Locate the cell with the specified text and output its [x, y] center coordinate. 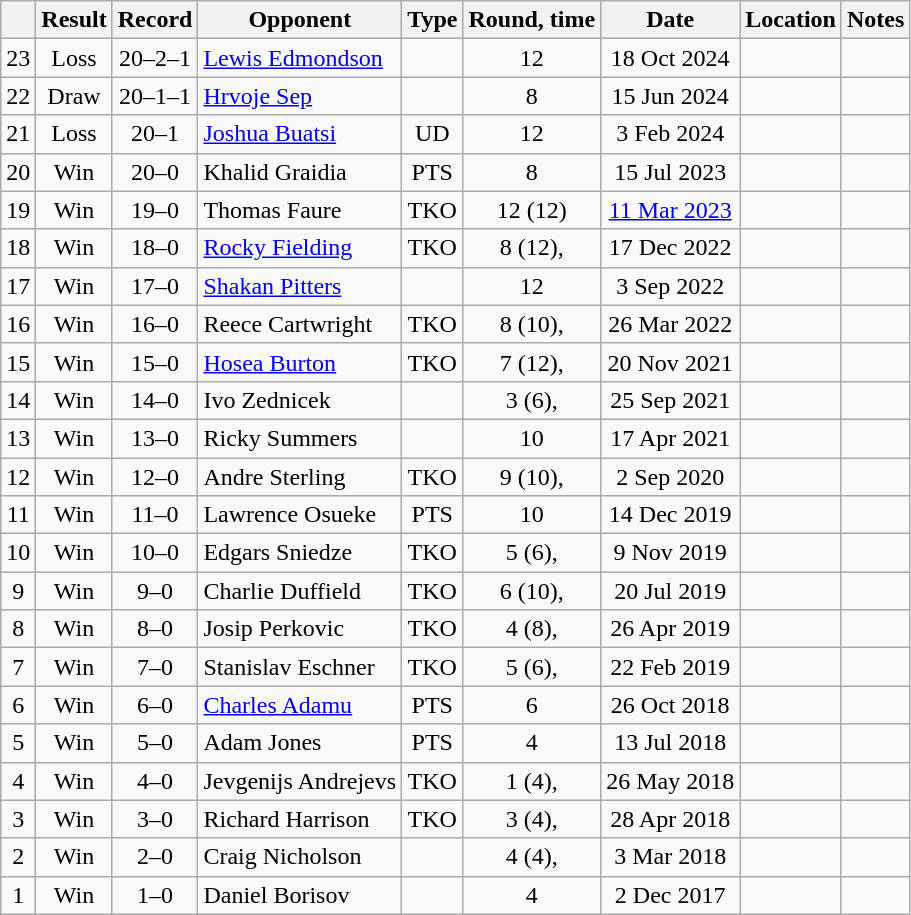
26 Apr 2019 [670, 629]
3 Mar 2018 [670, 857]
19–0 [155, 210]
14–0 [155, 400]
16–0 [155, 324]
28 Apr 2018 [670, 819]
Date [670, 20]
15–0 [155, 362]
3 Sep 2022 [670, 286]
18 Oct 2024 [670, 58]
3 Feb 2024 [670, 134]
13 Jul 2018 [670, 743]
15 Jun 2024 [670, 96]
3 [18, 819]
19 [18, 210]
9 Nov 2019 [670, 553]
5 [18, 743]
5–0 [155, 743]
26 May 2018 [670, 781]
Type [432, 20]
3–0 [155, 819]
11 Mar 2023 [670, 210]
20 Jul 2019 [670, 591]
Ricky Summers [300, 438]
13 [18, 438]
9–0 [155, 591]
7 (12), [532, 362]
17 [18, 286]
Round, time [532, 20]
25 Sep 2021 [670, 400]
Andre Sterling [300, 477]
8 (10), [532, 324]
Result [74, 20]
Josip Perkovic [300, 629]
2–0 [155, 857]
3 (6), [532, 400]
13–0 [155, 438]
Rocky Fielding [300, 248]
21 [18, 134]
Hrvoje Sep [300, 96]
16 [18, 324]
17 Apr 2021 [670, 438]
9 [18, 591]
17 Dec 2022 [670, 248]
7–0 [155, 667]
Daniel Borisov [300, 895]
Joshua Buatsi [300, 134]
14 [18, 400]
15 [18, 362]
8–0 [155, 629]
Reece Cartwright [300, 324]
Opponent [300, 20]
12 (12) [532, 210]
Charles Adamu [300, 705]
Jevgenijs Andrejevs [300, 781]
Record [155, 20]
10–0 [155, 553]
20–2–1 [155, 58]
12–0 [155, 477]
Khalid Graidia [300, 172]
1 [18, 895]
1 (4), [532, 781]
Adam Jones [300, 743]
23 [18, 58]
20–1–1 [155, 96]
15 Jul 2023 [670, 172]
2 [18, 857]
26 Oct 2018 [670, 705]
Richard Harrison [300, 819]
20–1 [155, 134]
Lawrence Osueke [300, 515]
Shakan Pitters [300, 286]
Thomas Faure [300, 210]
4–0 [155, 781]
26 Mar 2022 [670, 324]
Craig Nicholson [300, 857]
6–0 [155, 705]
Edgars Sniedze [300, 553]
Charlie Duffield [300, 591]
Lewis Edmondson [300, 58]
UD [432, 134]
18 [18, 248]
20–0 [155, 172]
Location [791, 20]
8 (12), [532, 248]
14 Dec 2019 [670, 515]
Ivo Zednicek [300, 400]
2 Dec 2017 [670, 895]
3 (4), [532, 819]
Hosea Burton [300, 362]
22 [18, 96]
20 [18, 172]
22 Feb 2019 [670, 667]
20 Nov 2021 [670, 362]
Notes [875, 20]
9 (10), [532, 477]
11 [18, 515]
4 (4), [532, 857]
17–0 [155, 286]
18–0 [155, 248]
Stanislav Eschner [300, 667]
7 [18, 667]
11–0 [155, 515]
6 (10), [532, 591]
4 (8), [532, 629]
2 Sep 2020 [670, 477]
1–0 [155, 895]
Draw [74, 96]
